Provide the [X, Y] coordinate of the cell's center where the given text is located.  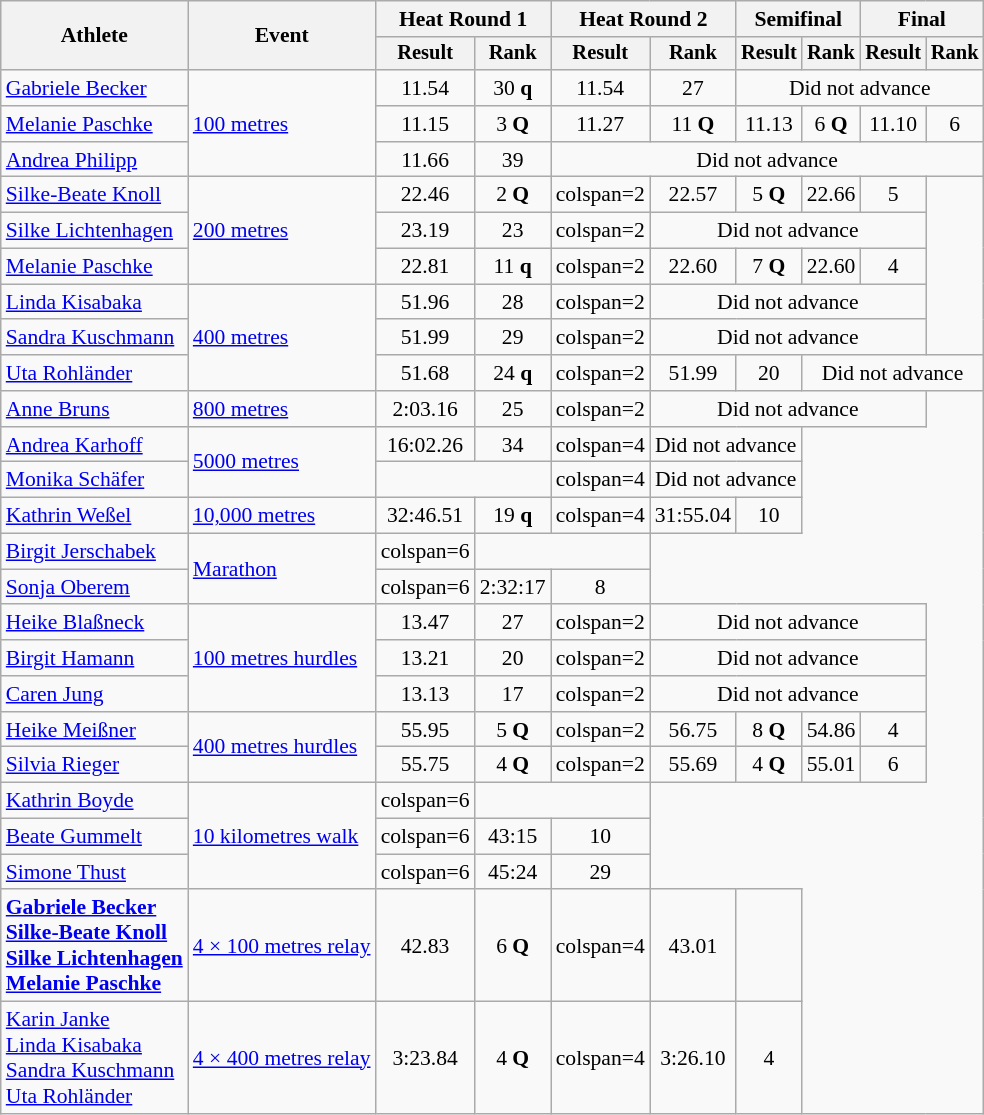
30 q [513, 88]
Silvia Rieger [94, 765]
Uta Rohländer [94, 373]
800 metres [282, 409]
43:15 [513, 837]
11.15 [426, 124]
45:24 [513, 872]
13.47 [426, 623]
10 kilometres walk [282, 836]
55.69 [693, 765]
55.95 [426, 730]
8 [600, 587]
Final [922, 19]
28 [513, 302]
22.46 [426, 195]
32:46.51 [426, 516]
43.01 [693, 946]
8 Q [769, 730]
16:02.26 [426, 445]
Athlete [94, 36]
Anne Bruns [94, 409]
Linda Kisabaka [94, 302]
55.75 [426, 765]
400 metres hurdles [282, 748]
Sonja Oberem [94, 587]
Karin JankeLinda KisabakaSandra KuschmannUta Rohländer [94, 1058]
2 Q [513, 195]
200 metres [282, 230]
56.75 [693, 730]
Kathrin Weßel [94, 516]
23.19 [426, 231]
Birgit Hamann [94, 658]
Semifinal [798, 19]
51.96 [426, 302]
22.81 [426, 267]
2:03.16 [426, 409]
Gabriele BeckerSilke-Beate KnollSilke LichtenhagenMelanie Paschke [94, 946]
11 Q [693, 124]
4 × 100 metres relay [282, 946]
Marathon [282, 570]
Heike Meißner [94, 730]
Caren Jung [94, 694]
13.21 [426, 658]
Heat Round 2 [644, 19]
Andrea Karhoff [94, 445]
Beate Gummelt [94, 837]
Kathrin Boyde [94, 801]
7 Q [769, 267]
Simone Thust [94, 872]
25 [513, 409]
54.86 [832, 730]
17 [513, 694]
Silke Lichtenhagen [94, 231]
Heat Round 1 [464, 19]
11 q [513, 267]
42.83 [426, 946]
34 [513, 445]
10,000 metres [282, 516]
Birgit Jerschabek [94, 552]
11.13 [769, 124]
Andrea Philipp [94, 160]
2:32:17 [513, 587]
19 q [513, 516]
55.01 [832, 765]
400 metres [282, 338]
39 [513, 160]
22.66 [832, 195]
Sandra Kuschmann [94, 338]
100 metres hurdles [282, 658]
100 metres [282, 124]
22.57 [693, 195]
11.66 [426, 160]
13.13 [426, 694]
Monika Schäfer [94, 480]
Event [282, 36]
Silke-Beate Knoll [94, 195]
31:55.04 [693, 516]
24 q [513, 373]
5 [893, 195]
11.10 [893, 124]
3:23.84 [426, 1058]
11.27 [600, 124]
5000 metres [282, 462]
Gabriele Becker [94, 88]
23 [513, 231]
3 Q [513, 124]
4 × 400 metres relay [282, 1058]
51.68 [426, 373]
Heike Blaßneck [94, 623]
3:26.10 [693, 1058]
